Extract the (X, Y) coordinate from the center of the cell holding the provided text.  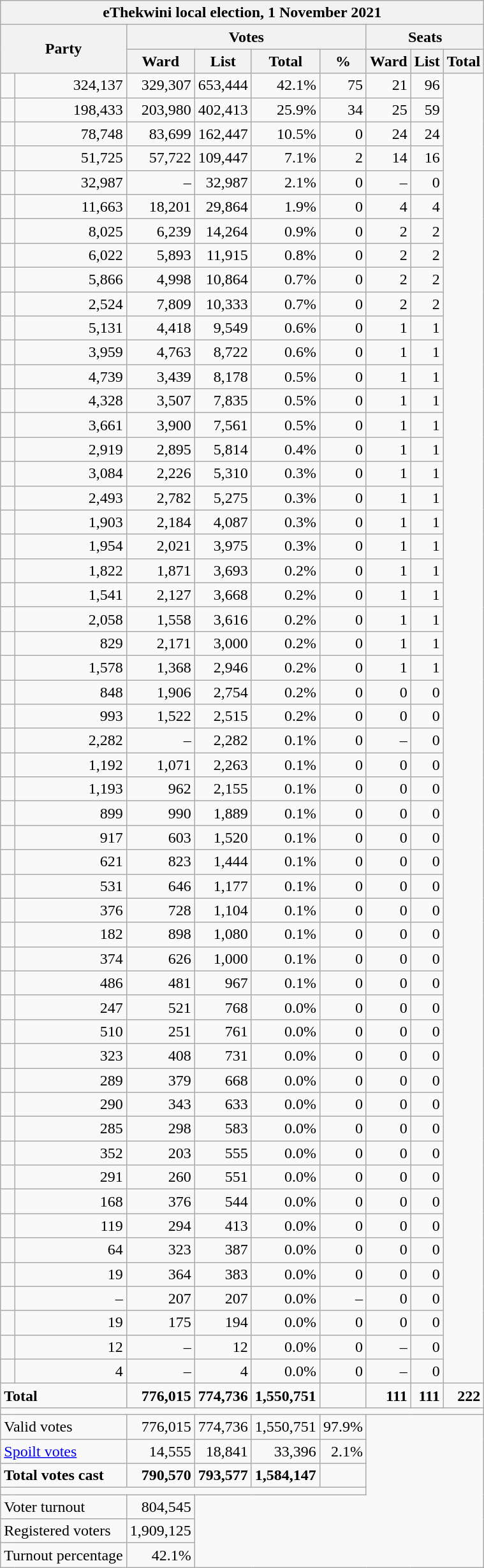
1,903 (70, 522)
413 (223, 1226)
731 (223, 1056)
486 (70, 983)
18,841 (223, 1451)
2,058 (70, 619)
1,192 (70, 765)
285 (70, 1129)
668 (223, 1080)
Valid votes (64, 1426)
9,549 (223, 328)
1,522 (161, 716)
0.9% (286, 231)
364 (161, 1274)
4,739 (70, 377)
83,699 (161, 134)
2,524 (70, 304)
1.9% (286, 207)
203,980 (161, 110)
eThekwini local election, 1 November 2021 (242, 13)
343 (161, 1105)
583 (223, 1129)
Seats (425, 37)
324,137 (70, 85)
251 (161, 1031)
2,919 (70, 449)
194 (223, 1323)
168 (70, 1201)
3,507 (161, 401)
804,545 (161, 1507)
2,946 (223, 667)
298 (161, 1129)
7.1% (286, 158)
1,822 (70, 570)
222 (464, 1395)
75 (343, 85)
247 (70, 1007)
97.9% (343, 1426)
1,104 (223, 910)
544 (223, 1201)
990 (161, 813)
10.5% (286, 134)
2,263 (223, 765)
5,275 (223, 498)
119 (70, 1226)
34 (343, 110)
294 (161, 1226)
8,025 (70, 231)
10,864 (223, 279)
3,668 (223, 595)
Registered voters (64, 1531)
291 (70, 1177)
3,439 (161, 377)
1,909,125 (161, 1531)
2,155 (223, 789)
21 (388, 85)
521 (161, 1007)
7,561 (223, 425)
3,975 (223, 546)
653,444 (223, 85)
2,127 (161, 595)
3,900 (161, 425)
374 (70, 959)
8,722 (223, 352)
1,584,147 (286, 1476)
260 (161, 1177)
0.8% (286, 255)
967 (223, 983)
% (343, 61)
1,578 (70, 667)
25.9% (286, 110)
4,998 (161, 279)
109,447 (223, 158)
3,000 (223, 643)
1,889 (223, 813)
2,171 (161, 643)
603 (161, 838)
3,959 (70, 352)
626 (161, 959)
383 (223, 1274)
1,558 (161, 619)
728 (161, 910)
14,264 (223, 231)
3,693 (223, 570)
1,368 (161, 667)
162,447 (223, 134)
6,022 (70, 255)
768 (223, 1007)
555 (223, 1153)
Total votes cast (64, 1476)
2,782 (161, 498)
4,087 (223, 522)
5,814 (223, 449)
5,893 (161, 255)
531 (70, 886)
203 (161, 1153)
96 (427, 85)
387 (223, 1250)
78,748 (70, 134)
Turnout percentage (64, 1555)
64 (70, 1250)
4,763 (161, 352)
Votes (246, 37)
0.4% (286, 449)
329,307 (161, 85)
790,570 (161, 1476)
621 (70, 862)
33,396 (286, 1451)
10,333 (223, 304)
29,864 (223, 207)
1,541 (70, 595)
Spoilt votes (64, 1451)
Voter turnout (64, 1507)
2,184 (161, 522)
6,239 (161, 231)
7,835 (223, 401)
1,000 (223, 959)
510 (70, 1031)
829 (70, 643)
2,895 (161, 449)
1,871 (161, 570)
Party (64, 49)
57,722 (161, 158)
3,661 (70, 425)
3,084 (70, 474)
59 (427, 110)
14,555 (161, 1451)
1,177 (223, 886)
962 (161, 789)
290 (70, 1105)
899 (70, 813)
18,201 (161, 207)
2,754 (223, 692)
4,328 (70, 401)
2,515 (223, 716)
379 (161, 1080)
182 (70, 934)
1,080 (223, 934)
5,310 (223, 474)
2,493 (70, 498)
761 (223, 1031)
11,663 (70, 207)
848 (70, 692)
646 (161, 886)
1,954 (70, 546)
198,433 (70, 110)
917 (70, 838)
2,226 (161, 474)
289 (70, 1080)
16 (427, 158)
11,915 (223, 255)
1,071 (161, 765)
633 (223, 1105)
1,520 (223, 838)
5,866 (70, 279)
402,413 (223, 110)
5,131 (70, 328)
898 (161, 934)
8,178 (223, 377)
1,444 (223, 862)
175 (161, 1323)
793,577 (223, 1476)
1,193 (70, 789)
408 (161, 1056)
481 (161, 983)
1,906 (161, 692)
352 (70, 1153)
14 (388, 158)
4,418 (161, 328)
3,616 (223, 619)
25 (388, 110)
2,021 (161, 546)
51,725 (70, 158)
823 (161, 862)
7,809 (161, 304)
993 (70, 716)
551 (223, 1177)
